Pinpoint the cell where the given text exists, returning its (x, y) midpoint coordinate. 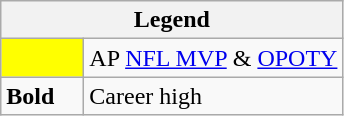
Bold (42, 96)
Legend (172, 20)
AP NFL MVP & OPOTY (214, 58)
Career high (214, 96)
